Output the [x, y] coordinate of the center of the cell containing the given text.  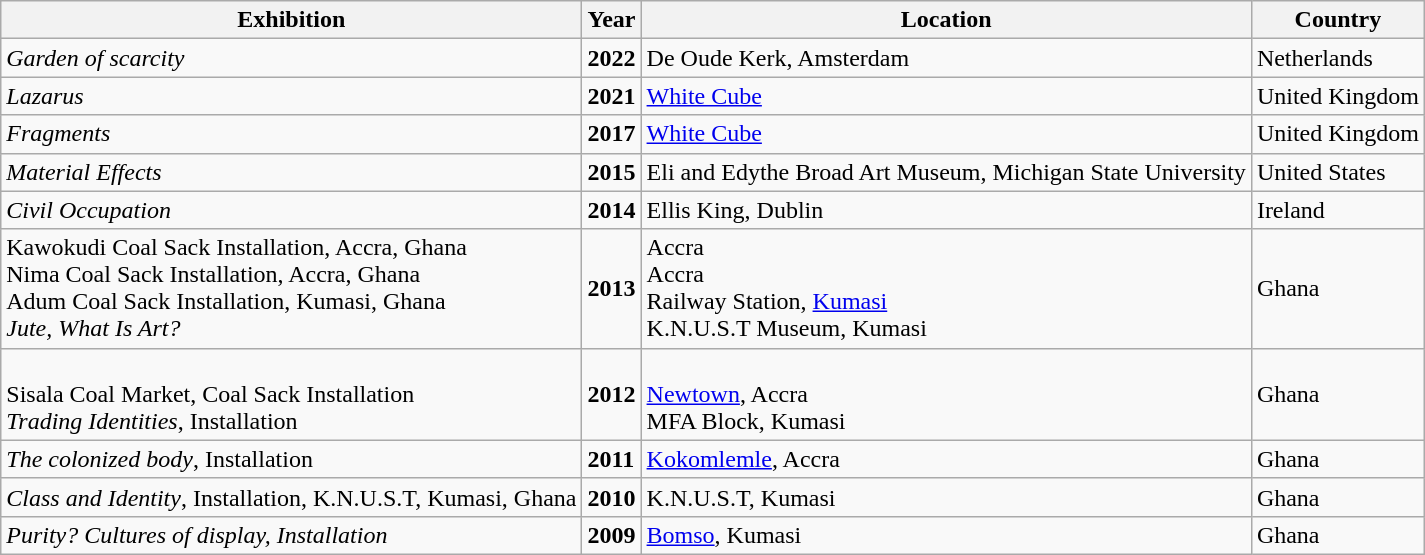
Material Effects [292, 172]
2013 [612, 288]
Netherlands [1338, 58]
2009 [612, 535]
2015 [612, 172]
2010 [612, 497]
Kokomlemle, Accra [946, 459]
Ireland [1338, 210]
Garden of scarcity [292, 58]
Country [1338, 20]
Newtown, AccraMFA Block, Kumasi [946, 394]
Fragments [292, 134]
Lazarus [292, 96]
Eli and Edythe Broad Art Museum, Michigan State University [946, 172]
2014 [612, 210]
Class and Identity, Installation, K.N.U.S.T, Kumasi, Ghana [292, 497]
Location [946, 20]
2012 [612, 394]
United States [1338, 172]
Exhibition [292, 20]
Kawokudi Coal Sack Installation, Accra, GhanaNima Coal Sack Installation, Accra, GhanaAdum Coal Sack Installation, Kumasi, GhanaJute, What Is Art? [292, 288]
2011 [612, 459]
Purity? Cultures of display, Installation [292, 535]
2022 [612, 58]
2017 [612, 134]
Ellis King, Dublin [946, 210]
AccraAccraRailway Station, KumasiK.N.U.S.T Museum, Kumasi [946, 288]
De Oude Kerk, Amsterdam [946, 58]
K.N.U.S.T, Kumasi [946, 497]
The colonized body, Installation [292, 459]
Sisala Coal Market, Coal Sack InstallationTrading Identities, Installation [292, 394]
2021 [612, 96]
Civil Occupation [292, 210]
Bomso, Kumasi [946, 535]
Year [612, 20]
